Locate the cell with the specified text and output its (X, Y) center coordinate. 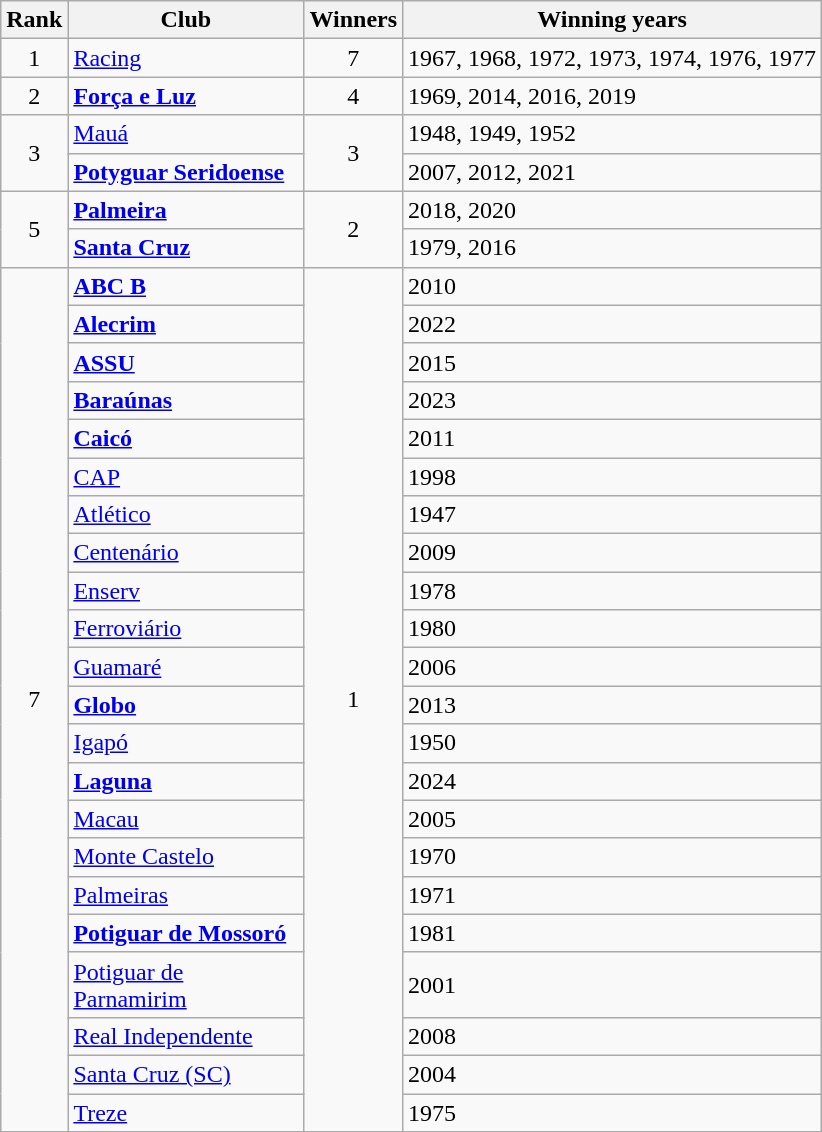
2006 (612, 667)
2024 (612, 781)
2009 (612, 553)
Força e Luz (186, 96)
Club (186, 20)
Macau (186, 819)
1971 (612, 895)
1967, 1968, 1972, 1973, 1974, 1976, 1977 (612, 58)
1950 (612, 743)
Centenário (186, 553)
Globo (186, 705)
Guamaré (186, 667)
2015 (612, 362)
Mauá (186, 134)
2004 (612, 1074)
1969, 2014, 2016, 2019 (612, 96)
Real Independente (186, 1036)
Palmeiras (186, 895)
Laguna (186, 781)
4 (354, 96)
2013 (612, 705)
Rank (34, 20)
CAP (186, 477)
Ferroviário (186, 629)
1970 (612, 857)
2022 (612, 324)
Atlético (186, 515)
Monte Castelo (186, 857)
2018, 2020 (612, 210)
1979, 2016 (612, 248)
Potiguar de Mossoró (186, 933)
Potiguar de Parnamirim (186, 984)
ASSU (186, 362)
1947 (612, 515)
Baraúnas (186, 400)
1975 (612, 1113)
2005 (612, 819)
1978 (612, 591)
1980 (612, 629)
2001 (612, 984)
Potyguar Seridoense (186, 172)
Caicó (186, 438)
2007, 2012, 2021 (612, 172)
ABC B (186, 286)
Winning years (612, 20)
2008 (612, 1036)
Winners (354, 20)
1981 (612, 933)
Santa Cruz (SC) (186, 1074)
Igapó (186, 743)
Racing (186, 58)
Santa Cruz (186, 248)
2011 (612, 438)
2023 (612, 400)
5 (34, 229)
2010 (612, 286)
Enserv (186, 591)
Treze (186, 1113)
Palmeira (186, 210)
1948, 1949, 1952 (612, 134)
Alecrim (186, 324)
1998 (612, 477)
